Return (x, y) of the center of cell containing provided text 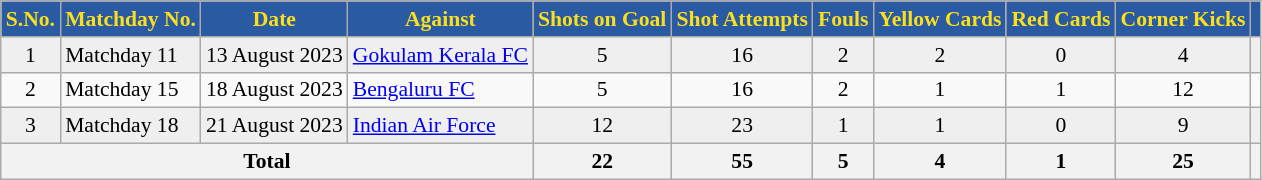
25 (1184, 162)
Matchday 15 (130, 90)
Shots on Goal (602, 19)
Yellow Cards (940, 19)
9 (1184, 126)
3 (30, 126)
Matchday No. (130, 19)
Fouls (844, 19)
Against (440, 19)
Corner Kicks (1184, 19)
Bengaluru FC (440, 90)
23 (742, 126)
Red Cards (1060, 19)
Shot Attempts (742, 19)
22 (602, 162)
Total (267, 162)
Matchday 18 (130, 126)
18 August 2023 (274, 90)
21 August 2023 (274, 126)
Date (274, 19)
Gokulam Kerala FC (440, 55)
55 (742, 162)
Indian Air Force (440, 126)
Matchday 11 (130, 55)
S.No. (30, 19)
13 August 2023 (274, 55)
